Provide the [x, y] coordinate of the cell's center where the given text is located.  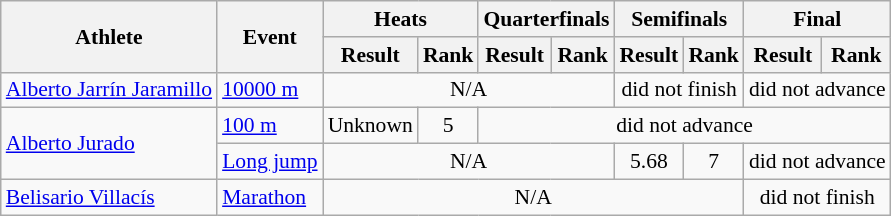
5.68 [648, 162]
Heats [401, 19]
10000 m [270, 90]
Unknown [370, 126]
Alberto Jurado [109, 144]
Semifinals [678, 19]
Marathon [270, 197]
7 [714, 162]
Athlete [109, 36]
Long jump [270, 162]
Final [818, 19]
Quarterfinals [546, 19]
100 m [270, 126]
Belisario Villacís [109, 197]
Alberto Jarrín Jaramillo [109, 90]
Event [270, 36]
5 [448, 126]
